Locate the cell with the specified text and output its [x, y] center coordinate. 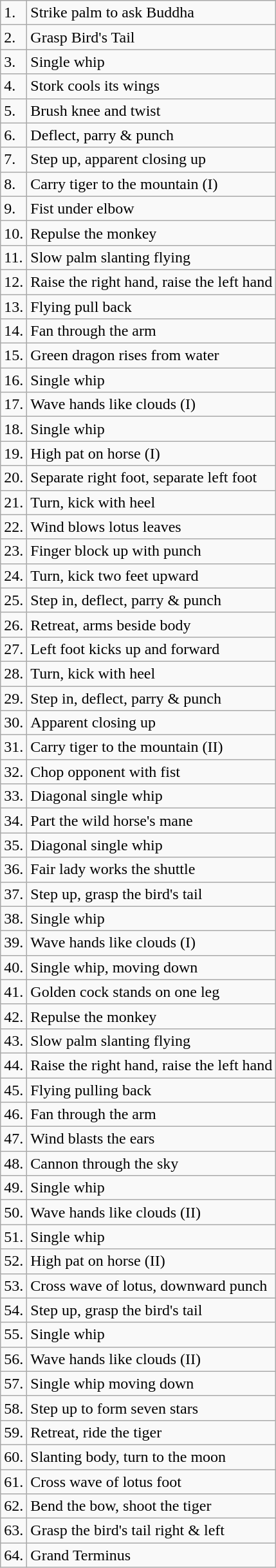
26. [14, 624]
Retreat, arms beside body [152, 624]
7. [14, 160]
6. [14, 135]
Retreat, ride the tiger [152, 1432]
19. [14, 453]
12. [14, 282]
32. [14, 772]
64. [14, 1555]
39. [14, 943]
23. [14, 551]
58. [14, 1408]
61. [14, 1481]
27. [14, 649]
21. [14, 502]
Part the wild horse's mane [152, 821]
15. [14, 356]
28. [14, 673]
3. [14, 62]
62. [14, 1506]
34. [14, 821]
Cannon through the sky [152, 1163]
Single whip moving down [152, 1383]
33. [14, 796]
24. [14, 576]
Stork cools its wings [152, 86]
41. [14, 992]
49. [14, 1188]
Brush knee and twist [152, 111]
Carry tiger to the mountain (II) [152, 747]
14. [14, 331]
Single whip, moving down [152, 967]
20. [14, 478]
Flying pulling back [152, 1090]
9. [14, 208]
36. [14, 870]
18. [14, 429]
Green dragon rises from water [152, 356]
8. [14, 184]
Carry tiger to the mountain (I) [152, 184]
44. [14, 1065]
52. [14, 1261]
4. [14, 86]
51. [14, 1237]
10. [14, 233]
1. [14, 13]
Turn, kick two feet upward [152, 576]
16. [14, 380]
53. [14, 1286]
Separate right foot, separate left foot [152, 478]
46. [14, 1115]
42. [14, 1016]
Left foot kicks up and forward [152, 649]
Wind blasts the ears [152, 1139]
38. [14, 918]
37. [14, 894]
11. [14, 257]
50. [14, 1212]
22. [14, 527]
5. [14, 111]
48. [14, 1163]
2. [14, 37]
63. [14, 1531]
56. [14, 1359]
30. [14, 723]
Grasp the bird's tail right & left [152, 1531]
Fair lady works the shuttle [152, 870]
29. [14, 698]
Step up, apparent closing up [152, 160]
High pat on horse (I) [152, 453]
13. [14, 307]
Step up to form seven stars [152, 1408]
Golden cock stands on one leg [152, 992]
59. [14, 1432]
54. [14, 1310]
60. [14, 1457]
40. [14, 967]
45. [14, 1090]
43. [14, 1041]
25. [14, 600]
Grasp Bird's Tail [152, 37]
Deflect, parry & punch [152, 135]
55. [14, 1335]
Slanting body, turn to the moon [152, 1457]
Wind blows lotus leaves [152, 527]
Chop opponent with fist [152, 772]
Cross wave of lotus, downward punch [152, 1286]
Grand Terminus [152, 1555]
47. [14, 1139]
31. [14, 747]
57. [14, 1383]
Flying pull back [152, 307]
High pat on horse (II) [152, 1261]
Apparent closing up [152, 723]
Bend the bow, shoot the tiger [152, 1506]
Cross wave of lotus foot [152, 1481]
Strike palm to ask Buddha [152, 13]
35. [14, 845]
Fist under elbow [152, 208]
Finger block up with punch [152, 551]
17. [14, 405]
